Extract the (x, y) coordinate from the center of the cell holding the provided text.  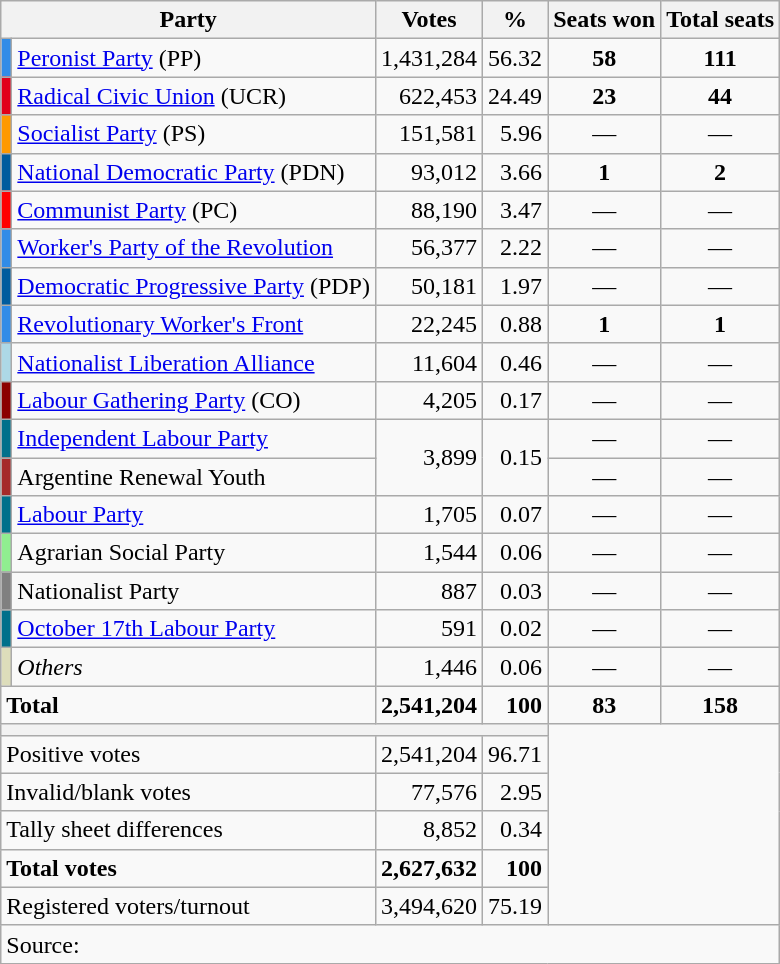
591 (428, 629)
8,852 (428, 830)
0.15 (516, 457)
Seats won (604, 20)
Total votes (188, 868)
0.88 (516, 324)
1.97 (516, 286)
% (516, 20)
0.17 (516, 400)
56.32 (516, 58)
11,604 (428, 362)
75.19 (516, 906)
2.22 (516, 248)
Total seats (720, 20)
2,627,632 (428, 868)
88,190 (428, 210)
Tally sheet differences (188, 830)
887 (428, 591)
2.95 (516, 792)
56,377 (428, 248)
50,181 (428, 286)
158 (720, 705)
0.46 (516, 362)
Democratic Progressive Party (PDP) (194, 286)
Independent Labour Party (194, 438)
Worker's Party of the Revolution (194, 248)
23 (604, 96)
Agrarian Social Party (194, 553)
Party (188, 20)
Radical Civic Union (UCR) (194, 96)
5.96 (516, 134)
Registered voters/turnout (188, 906)
3,899 (428, 457)
3,494,620 (428, 906)
Argentine Renewal Youth (194, 477)
Invalid/blank votes (188, 792)
Peronist Party (PP) (194, 58)
National Democratic Party (PDN) (194, 172)
Socialist Party (PS) (194, 134)
1,705 (428, 515)
Total (188, 705)
0.02 (516, 629)
Nationalist Liberation Alliance (194, 362)
Others (194, 667)
1,544 (428, 553)
111 (720, 58)
77,576 (428, 792)
4,205 (428, 400)
622,453 (428, 96)
October 17th Labour Party (194, 629)
1,431,284 (428, 58)
24.49 (516, 96)
58 (604, 58)
3.66 (516, 172)
Labour Party (194, 515)
1,446 (428, 667)
0.07 (516, 515)
22,245 (428, 324)
Nationalist Party (194, 591)
151,581 (428, 134)
83 (604, 705)
3.47 (516, 210)
Votes (428, 20)
0.34 (516, 830)
Revolutionary Worker's Front (194, 324)
Positive votes (188, 754)
Source: (390, 944)
Labour Gathering Party (CO) (194, 400)
96.71 (516, 754)
44 (720, 96)
0.03 (516, 591)
93,012 (428, 172)
2 (720, 172)
Communist Party (PC) (194, 210)
